Identify which cell holds the provided text, then report its [X, Y] central coordinate. 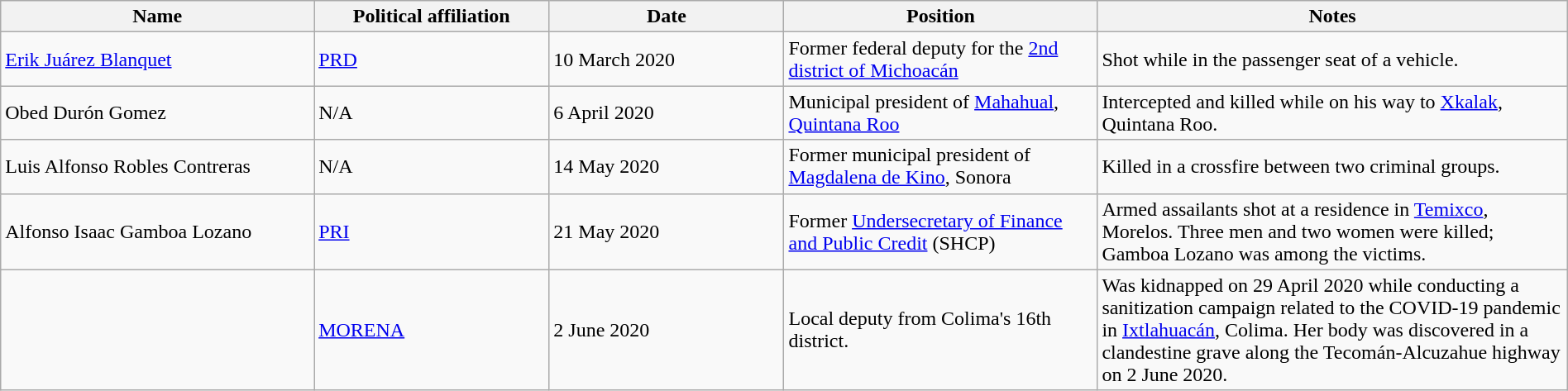
Killed in a crossfire between two criminal groups. [1332, 167]
2 June 2020 [667, 330]
Intercepted and killed while on his way to Xkalak, Quintana Roo. [1332, 112]
Erik Juárez Blanquet [157, 60]
PRI [432, 231]
Local deputy from Colima's 16th district. [941, 330]
6 April 2020 [667, 112]
Former Undersecretary of Finance and Public Credit (SHCP) [941, 231]
MORENA [432, 330]
Date [667, 17]
21 May 2020 [667, 231]
10 March 2020 [667, 60]
Alfonso Isaac Gamboa Lozano [157, 231]
Luis Alfonso Robles Contreras [157, 167]
Political affiliation [432, 17]
Shot while in the passenger seat of a vehicle. [1332, 60]
Name [157, 17]
Obed Durón Gomez [157, 112]
Position [941, 17]
Armed assailants shot at a residence in Temixco, Morelos. Three men and two women were killed; Gamboa Lozano was among the victims. [1332, 231]
Municipal president of Mahahual, Quintana Roo [941, 112]
Former municipal president of Magdalena de Kino, Sonora [941, 167]
Former federal deputy for the 2nd district of Michoacán [941, 60]
Notes [1332, 17]
14 May 2020 [667, 167]
PRD [432, 60]
